Return the (x, y) coordinate for the center point of the cell that contains the specified text.  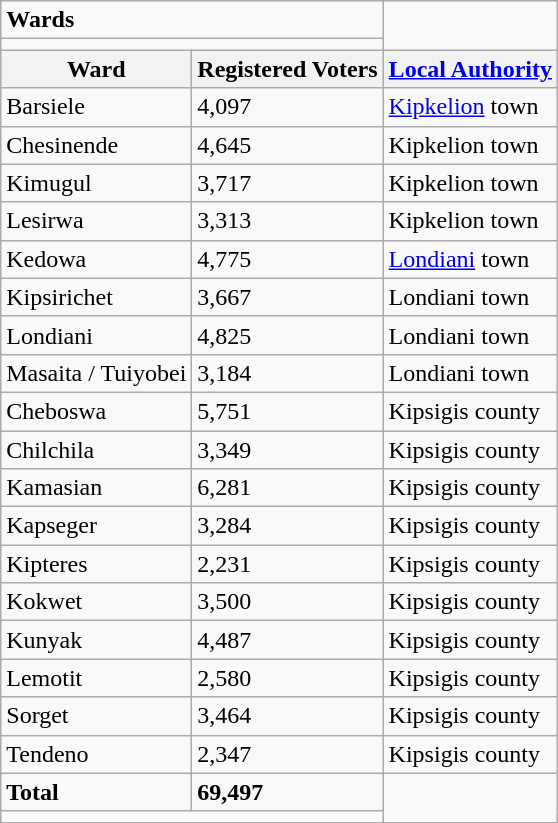
Registered Voters (288, 69)
4,097 (288, 107)
Tendeno (96, 754)
Masaita / Tuiyobei (96, 373)
3,184 (288, 373)
6,281 (288, 488)
Chilchila (96, 449)
Kipteres (96, 564)
Kimugul (96, 183)
Londiani (96, 335)
2,231 (288, 564)
Kipsirichet (96, 297)
3,284 (288, 526)
Kapseger (96, 526)
3,464 (288, 716)
Cheboswa (96, 411)
Chesinende (96, 145)
3,717 (288, 183)
3,313 (288, 221)
4,775 (288, 259)
Lesirwa (96, 221)
4,487 (288, 640)
Ward (96, 69)
Local Authority (470, 69)
69,497 (288, 792)
2,347 (288, 754)
2,580 (288, 678)
5,751 (288, 411)
Kokwet (96, 602)
3,500 (288, 602)
4,645 (288, 145)
3,667 (288, 297)
4,825 (288, 335)
Kunyak (96, 640)
Barsiele (96, 107)
Sorget (96, 716)
Lemotit (96, 678)
Kamasian (96, 488)
Total (96, 792)
Wards (192, 20)
3,349 (288, 449)
Kedowa (96, 259)
